Extract the (X, Y) coordinate from the center of the cell holding the provided text.  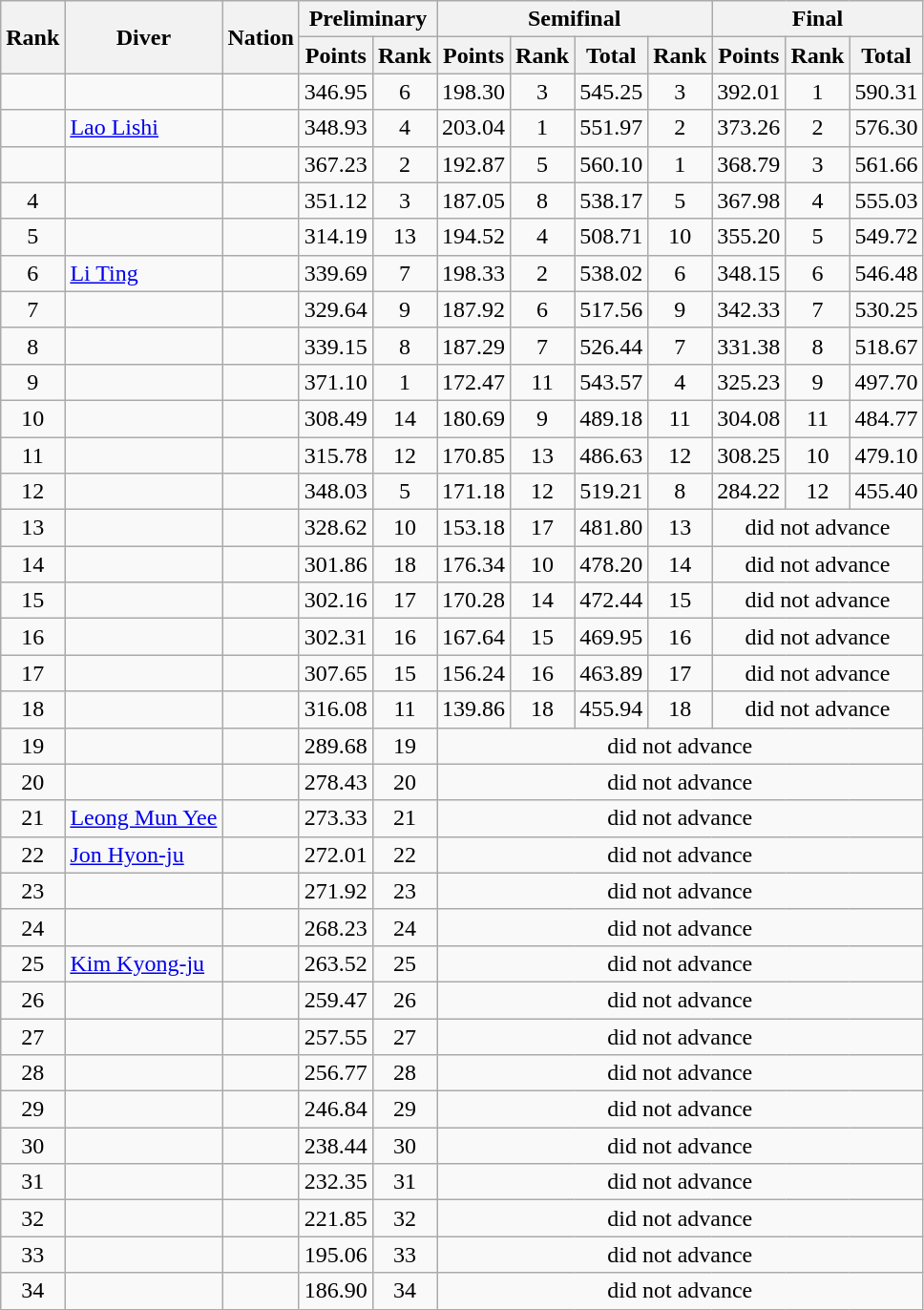
348.93 (336, 128)
469.95 (611, 637)
315.78 (336, 455)
139.86 (473, 709)
Preliminary (367, 19)
172.47 (473, 382)
289.68 (336, 746)
198.33 (473, 273)
316.08 (336, 709)
314.19 (336, 237)
187.92 (473, 309)
Nation (261, 37)
170.85 (473, 455)
576.30 (886, 128)
192.87 (473, 164)
Lao Lishi (143, 128)
171.18 (473, 492)
355.20 (748, 237)
203.04 (473, 128)
256.77 (336, 1073)
590.31 (886, 92)
Diver (143, 37)
530.25 (886, 309)
301.86 (336, 564)
Li Ting (143, 273)
367.23 (336, 164)
156.24 (473, 673)
339.15 (336, 346)
307.65 (336, 673)
538.02 (611, 273)
508.71 (611, 237)
Semifinal (575, 19)
232.35 (336, 1182)
198.30 (473, 92)
284.22 (748, 492)
176.34 (473, 564)
463.89 (611, 673)
543.57 (611, 382)
Jon Hyon-ju (143, 855)
153.18 (473, 528)
Kim Kyong-ju (143, 963)
278.43 (336, 782)
259.47 (336, 1000)
221.85 (336, 1218)
348.15 (748, 273)
167.64 (473, 637)
546.48 (886, 273)
392.01 (748, 92)
257.55 (336, 1036)
308.49 (336, 418)
518.67 (886, 346)
342.33 (748, 309)
484.77 (886, 418)
555.03 (886, 201)
486.63 (611, 455)
268.23 (336, 927)
170.28 (473, 601)
479.10 (886, 455)
186.90 (336, 1291)
Leong Mun Yee (143, 818)
560.10 (611, 164)
348.03 (336, 492)
538.17 (611, 201)
263.52 (336, 963)
455.40 (886, 492)
517.56 (611, 309)
302.16 (336, 601)
526.44 (611, 346)
371.10 (336, 382)
187.29 (473, 346)
551.97 (611, 128)
455.94 (611, 709)
180.69 (473, 418)
272.01 (336, 855)
304.08 (748, 418)
273.33 (336, 818)
367.98 (748, 201)
Final (817, 19)
497.70 (886, 382)
519.21 (611, 492)
339.69 (336, 273)
545.25 (611, 92)
246.84 (336, 1109)
549.72 (886, 237)
325.23 (748, 382)
328.62 (336, 528)
478.20 (611, 564)
373.26 (748, 128)
331.38 (748, 346)
194.52 (473, 237)
368.79 (748, 164)
481.80 (611, 528)
561.66 (886, 164)
271.92 (336, 891)
329.64 (336, 309)
302.31 (336, 637)
489.18 (611, 418)
187.05 (473, 201)
472.44 (611, 601)
308.25 (748, 455)
238.44 (336, 1146)
195.06 (336, 1255)
351.12 (336, 201)
346.95 (336, 92)
